Detect which cell encompasses the target text, then output its (x, y) center coordinate. 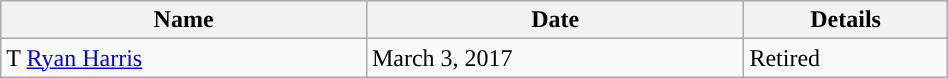
March 3, 2017 (554, 58)
Date (554, 20)
Retired (846, 58)
T Ryan Harris (184, 58)
Name (184, 20)
Details (846, 20)
